Extract the [X, Y] coordinate from the center of the cell holding the provided text.  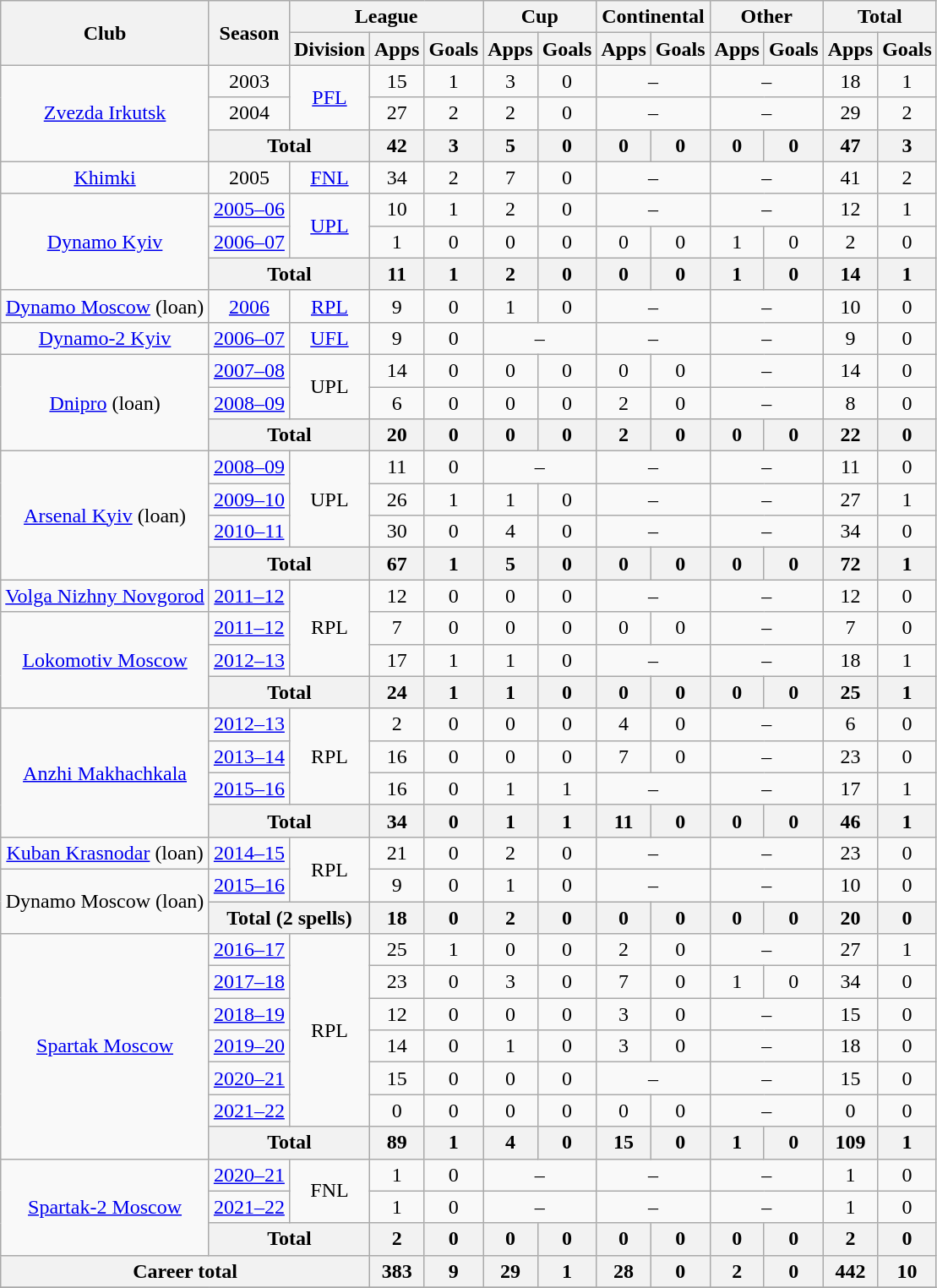
42 [397, 145]
Kuban Krasnodar (loan) [105, 853]
UFL [330, 338]
2018–19 [248, 1014]
Cup [540, 17]
Dynamo Kyiv [105, 242]
League [385, 17]
21 [397, 853]
2019–20 [248, 1046]
109 [850, 1143]
PFL [330, 97]
28 [624, 1271]
2006 [248, 306]
26 [397, 499]
41 [850, 177]
2016–17 [248, 950]
Arsenal Kyiv (loan) [105, 516]
Dynamo-2 Kyiv [105, 338]
2014–15 [248, 853]
2009–10 [248, 499]
383 [397, 1271]
2005–06 [248, 210]
Lokomotiv Moscow [105, 660]
2007–08 [248, 370]
2004 [248, 113]
442 [850, 1271]
67 [397, 564]
30 [397, 532]
Total (2 spells) [289, 917]
Zvezda Irkutsk [105, 113]
Dnipro (loan) [105, 402]
Other [766, 17]
2005 [248, 177]
Club [105, 33]
Anzhi Makhachkala [105, 772]
Season [248, 33]
47 [850, 145]
2010–11 [248, 532]
2003 [248, 81]
72 [850, 564]
8 [850, 403]
2013–14 [248, 756]
Career total [186, 1271]
Volga Nizhny Novgorod [105, 596]
24 [397, 692]
46 [850, 821]
Continental [653, 17]
Spartak-2 Moscow [105, 1207]
Spartak Moscow [105, 1046]
89 [397, 1143]
2017–18 [248, 982]
Khimki [105, 177]
22 [850, 435]
Division [330, 49]
